From the cell containing the given text, extract its center point as (X, Y) coordinate. 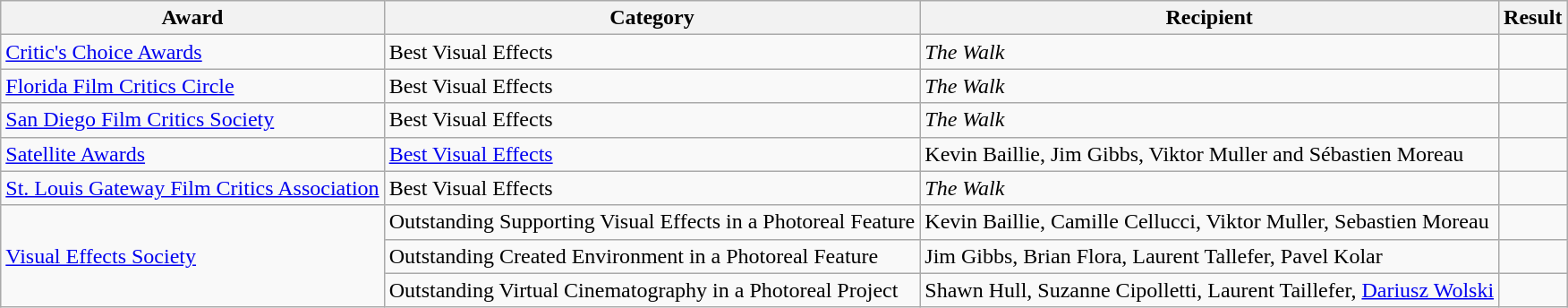
San Diego Film Critics Society (192, 120)
Satellite Awards (192, 154)
Kevin Baillie, Camille Cellucci, Viktor Muller, Sebastien Moreau (1210, 222)
Kevin Baillie, Jim Gibbs, Viktor Muller and Sébastien Moreau (1210, 154)
Outstanding Created Environment in a Photoreal Feature (652, 256)
Jim Gibbs, Brian Flora, Laurent Tallefer, Pavel Kolar (1210, 256)
St. Louis Gateway Film Critics Association (192, 188)
Outstanding Virtual Cinematography in a Photoreal Project (652, 290)
Florida Film Critics Circle (192, 86)
Shawn Hull, Suzanne Cipolletti, Laurent Taillefer, Dariusz Wolski (1210, 290)
Visual Effects Society (192, 256)
Critic's Choice Awards (192, 52)
Award (192, 18)
Outstanding Supporting Visual Effects in a Photoreal Feature (652, 222)
Category (652, 18)
Recipient (1210, 18)
Result (1533, 18)
